Identify which cell holds the provided text, then report its [x, y] central coordinate. 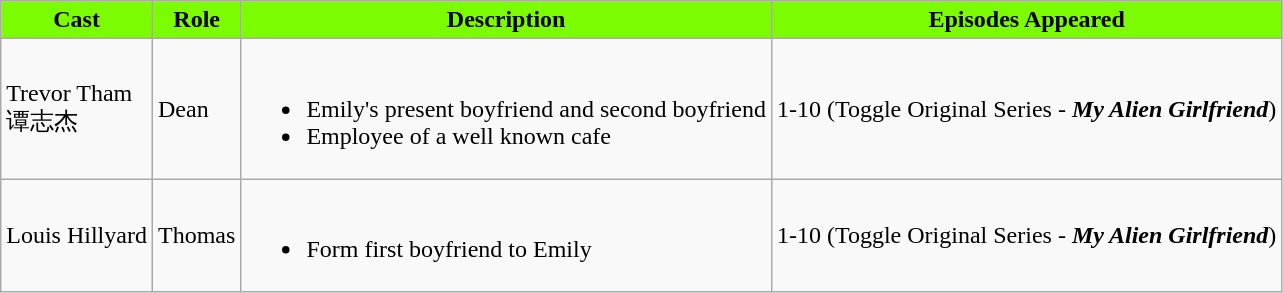
Louis Hillyard [77, 236]
Emily's present boyfriend and second boyfriendEmployee of a well known cafe [506, 109]
Form first boyfriend to Emily [506, 236]
Trevor Tham 谭志杰 [77, 109]
Description [506, 20]
Role [196, 20]
Episodes Appeared [1026, 20]
Dean [196, 109]
Cast [77, 20]
Thomas [196, 236]
